For the text-containing cell, return its midpoint in (x, y) coordinate format. 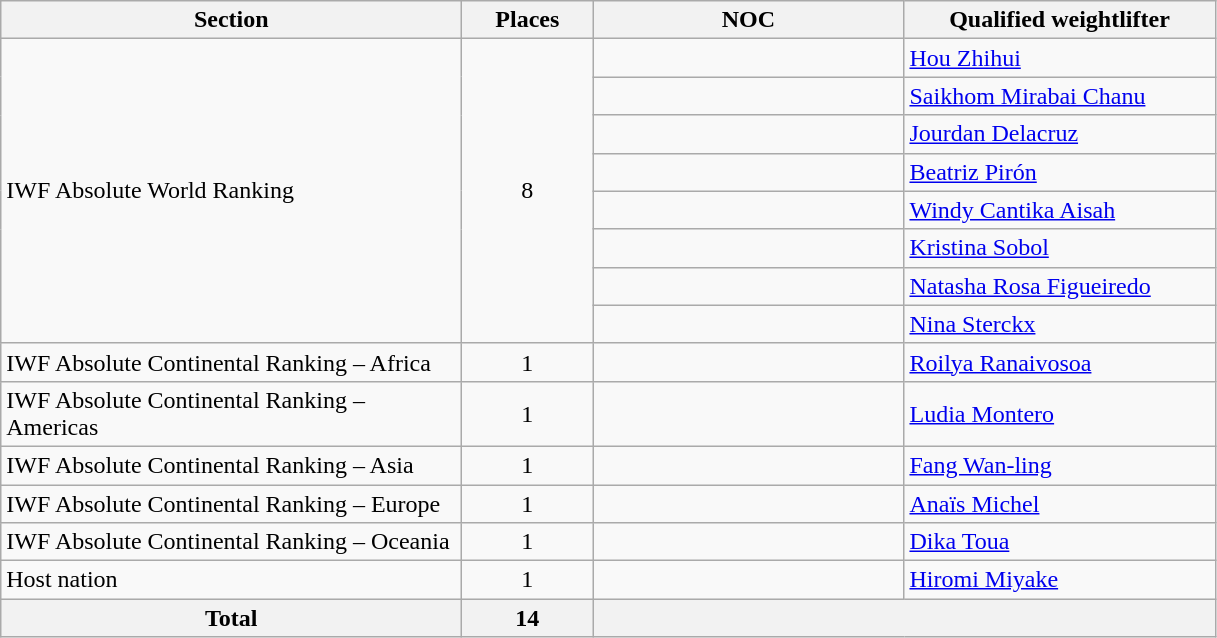
NOC (748, 20)
Places (528, 20)
Section (232, 20)
IWF Absolute Continental Ranking – Oceania (232, 542)
Qualified weightlifter (1060, 20)
Natasha Rosa Figueiredo (1060, 286)
IWF Absolute Continental Ranking – Asia (232, 465)
Ludia Montero (1060, 414)
Total (232, 618)
Beatriz Pirón (1060, 172)
Saikhom Mirabai Chanu (1060, 96)
Dika Toua (1060, 542)
Roilya Ranaivosoa (1060, 362)
IWF Absolute World Ranking (232, 191)
Hou Zhihui (1060, 58)
Hiromi Miyake (1060, 580)
Kristina Sobol (1060, 248)
14 (528, 618)
Host nation (232, 580)
Nina Sterckx (1060, 324)
Fang Wan-ling (1060, 465)
IWF Absolute Continental Ranking – Europe (232, 503)
8 (528, 191)
IWF Absolute Continental Ranking – Americas (232, 414)
Windy Cantika Aisah (1060, 210)
Jourdan Delacruz (1060, 134)
Anaïs Michel (1060, 503)
IWF Absolute Continental Ranking – Africa (232, 362)
